From the cell containing the given text, extract its center point as [X, Y] coordinate. 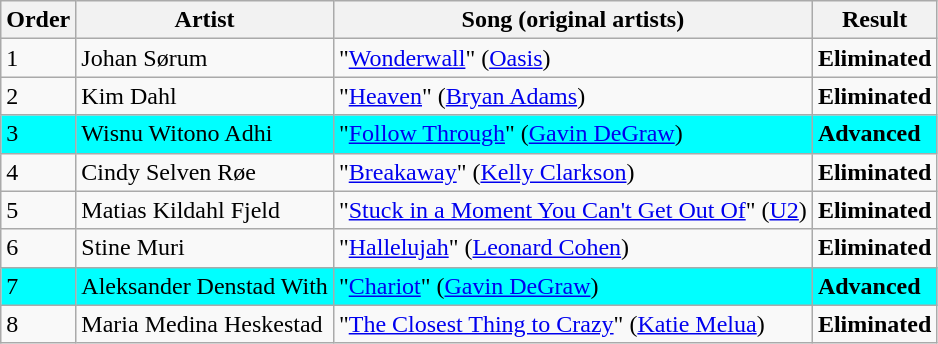
6 [38, 248]
2 [38, 96]
Order [38, 20]
"Stuck in a Moment You Can't Get Out Of" (U2) [572, 210]
"Breakaway" (Kelly Clarkson) [572, 172]
"Heaven" (Bryan Adams) [572, 96]
4 [38, 172]
7 [38, 286]
Maria Medina Heskestad [205, 324]
"The Closest Thing to Crazy" (Katie Melua) [572, 324]
Matias Kildahl Fjeld [205, 210]
Wisnu Witono Adhi [205, 134]
"Follow Through" (Gavin DeGraw) [572, 134]
"Wonderwall" (Oasis) [572, 58]
Aleksander Denstad With [205, 286]
Stine Muri [205, 248]
Result [874, 20]
Kim Dahl [205, 96]
3 [38, 134]
5 [38, 210]
Song (original artists) [572, 20]
"Chariot" (Gavin DeGraw) [572, 286]
Johan Sørum [205, 58]
Artist [205, 20]
1 [38, 58]
Cindy Selven Røe [205, 172]
"Hallelujah" (Leonard Cohen) [572, 248]
8 [38, 324]
